Return the [X, Y] coordinate for the center point of the cell that contains the specified text.  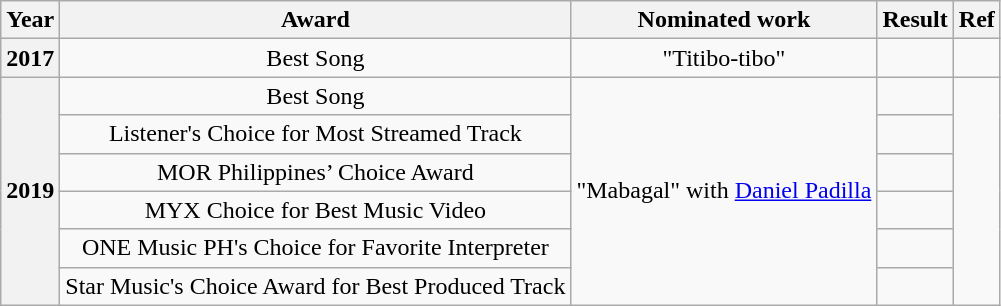
Listener's Choice for Most Streamed Track [316, 134]
Nominated work [724, 20]
Year [30, 20]
Result [915, 20]
Ref [976, 20]
Star Music's Choice Award for Best Produced Track [316, 286]
2019 [30, 191]
"Mabagal" with Daniel Padilla [724, 191]
2017 [30, 58]
ONE Music PH's Choice for Favorite Interpreter [316, 248]
Award [316, 20]
MYX Choice for Best Music Video [316, 210]
MOR Philippines’ Choice Award [316, 172]
"Titibo-tibo" [724, 58]
